Pinpoint the cell where the given text exists, returning its (x, y) midpoint coordinate. 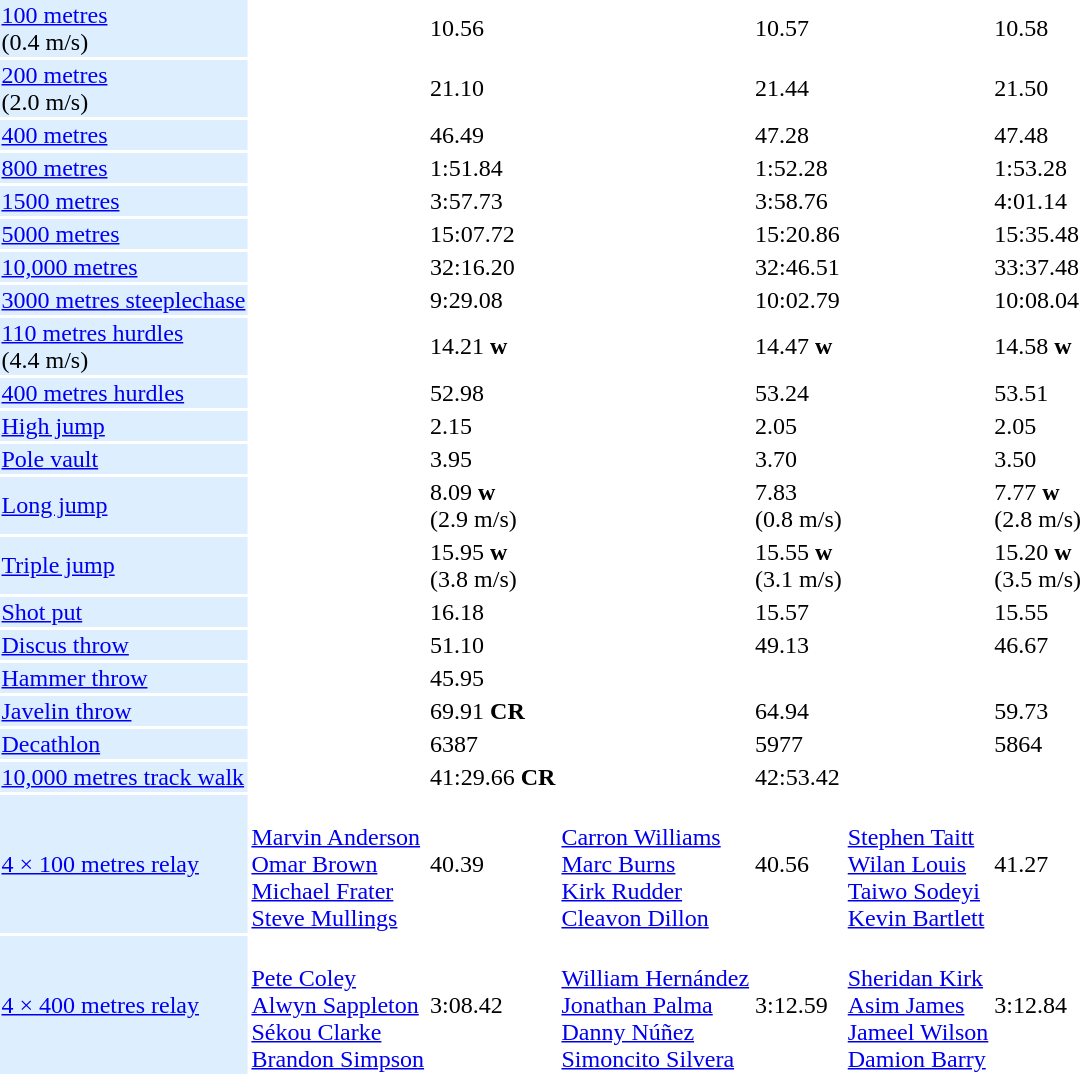
Marvin Anderson Omar Brown Michael Frater Steve Mullings (338, 864)
3.70 (799, 459)
800 metres (124, 168)
16.18 (493, 612)
3.95 (493, 459)
4 × 400 metres relay (124, 1005)
15:20.86 (799, 234)
52.98 (493, 393)
21.44 (799, 88)
Discus throw (124, 645)
51.10 (493, 645)
10,000 metres track walk (124, 777)
3:08.42 (493, 1005)
15.95 w (3.8 m/s) (493, 566)
1500 metres (124, 201)
Carron Williams Marc Burns Kirk Rudder Cleavon Dillon (656, 864)
32:46.51 (799, 267)
10:02.79 (799, 300)
21.10 (493, 88)
2.05 (799, 426)
69.91 CR (493, 711)
8.09 w (2.9 m/s) (493, 506)
William Hernández Jonathan Palma Danny Núñez Simoncito Silvera (656, 1005)
400 metres (124, 135)
3:57.73 (493, 201)
Sheridan Kirk Asim James Jameel Wilson Damion Barry (918, 1005)
3:12.59 (799, 1005)
1:52.28 (799, 168)
7.83 (0.8 m/s) (799, 506)
200 metres (2.0 m/s) (124, 88)
10.56 (493, 28)
Shot put (124, 612)
1:51.84 (493, 168)
10.57 (799, 28)
4 × 100 metres relay (124, 864)
3:58.76 (799, 201)
Pete Coley Alwyn Sappleton Sékou Clarke Brandon Simpson (338, 1005)
2.15 (493, 426)
15.55 w (3.1 m/s) (799, 566)
Hammer throw (124, 678)
40.39 (493, 864)
Decathlon (124, 744)
Triple jump (124, 566)
High jump (124, 426)
64.94 (799, 711)
42:53.42 (799, 777)
53.24 (799, 393)
45.95 (493, 678)
5000 metres (124, 234)
40.56 (799, 864)
5977 (799, 744)
15:07.72 (493, 234)
Stephen Taitt Wilan Louis Taiwo Sodeyi Kevin Bartlett (918, 864)
Javelin throw (124, 711)
Long jump (124, 506)
110 metres hurdles (4.4 m/s) (124, 346)
49.13 (799, 645)
100 metres (0.4 m/s) (124, 28)
15.57 (799, 612)
32:16.20 (493, 267)
400 metres hurdles (124, 393)
46.49 (493, 135)
9:29.08 (493, 300)
47.28 (799, 135)
6387 (493, 744)
10,000 metres (124, 267)
3000 metres steeplechase (124, 300)
14.47 w (799, 346)
41:29.66 CR (493, 777)
Pole vault (124, 459)
14.21 w (493, 346)
